For the text-containing cell, return its midpoint in [X, Y] coordinate format. 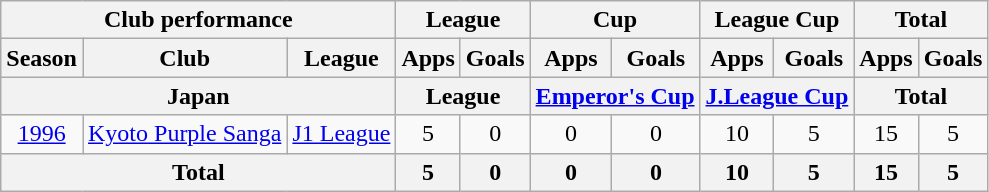
Club performance [198, 20]
League Cup [777, 20]
J1 League [342, 134]
Japan [198, 96]
J.League Cup [777, 96]
Emperor's Cup [615, 96]
1996 [42, 134]
Club [184, 58]
Kyoto Purple Sanga [184, 134]
Season [42, 58]
Cup [615, 20]
